Search for the cell housing the specified text and yield its (X, Y) center coordinate. 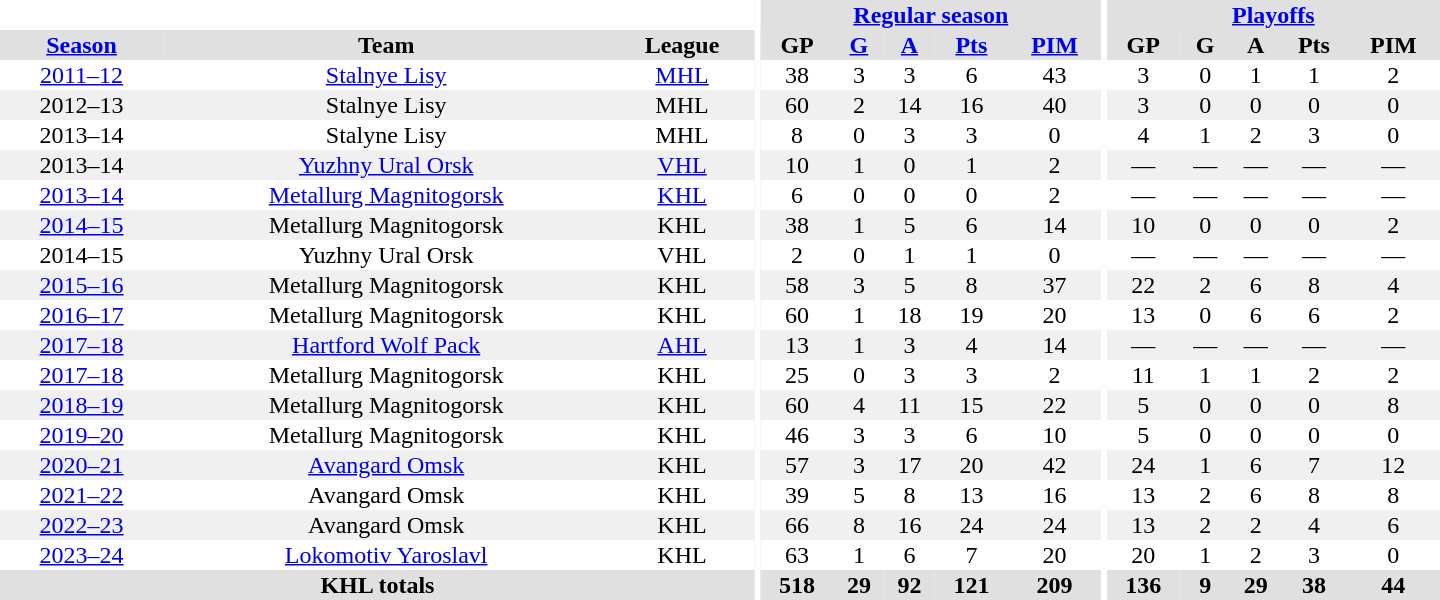
209 (1054, 585)
Stalyne Lisy (386, 135)
15 (972, 405)
25 (796, 375)
39 (796, 495)
2011–12 (82, 75)
2019–20 (82, 435)
12 (1394, 465)
57 (796, 465)
2018–19 (82, 405)
92 (910, 585)
2020–21 (82, 465)
19 (972, 315)
43 (1054, 75)
2016–17 (82, 315)
KHL totals (378, 585)
17 (910, 465)
Hartford Wolf Pack (386, 345)
44 (1394, 585)
Team (386, 45)
Playoffs (1274, 15)
136 (1144, 585)
Season (82, 45)
9 (1206, 585)
League (682, 45)
46 (796, 435)
42 (1054, 465)
40 (1054, 105)
2023–24 (82, 555)
518 (796, 585)
63 (796, 555)
66 (796, 525)
2021–22 (82, 495)
Lokomotiv Yaroslavl (386, 555)
2022–23 (82, 525)
AHL (682, 345)
Regular season (930, 15)
2015–16 (82, 285)
18 (910, 315)
58 (796, 285)
37 (1054, 285)
2012–13 (82, 105)
121 (972, 585)
